Search for the cell housing the specified text and yield its [X, Y] center coordinate. 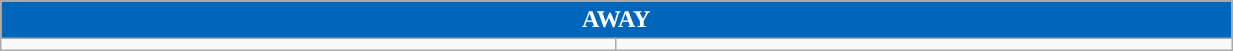
AWAY [616, 20]
